Pinpoint the cell where the given text exists, returning its (X, Y) midpoint coordinate. 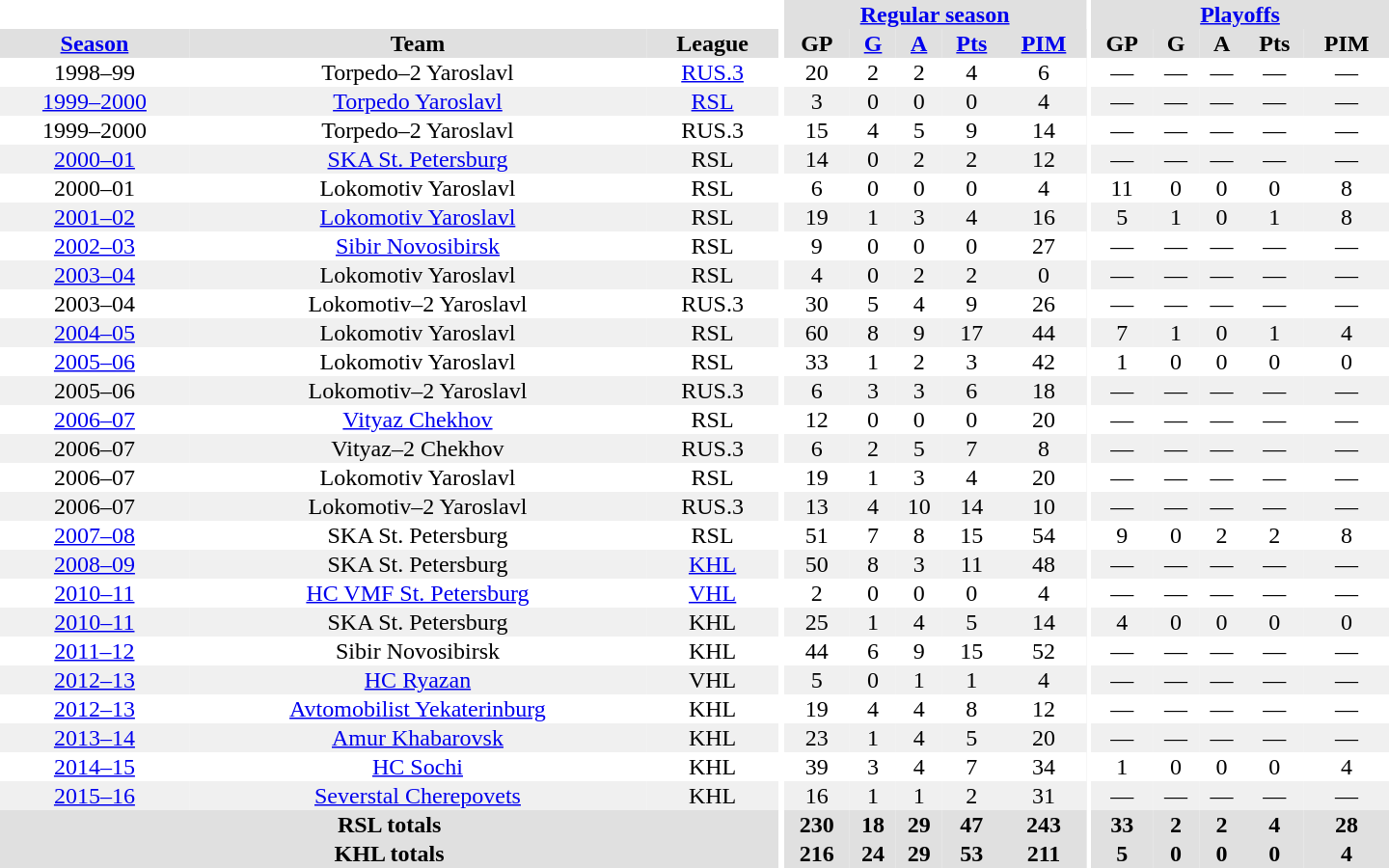
13 (816, 506)
31 (1044, 796)
28 (1347, 825)
2008–09 (95, 564)
2013–14 (95, 738)
Torpedo Yaroslavl (418, 101)
26 (1044, 304)
2014–15 (95, 767)
25 (816, 622)
2001–02 (95, 217)
34 (1044, 767)
39 (816, 767)
50 (816, 564)
216 (816, 854)
Vityaz–2 Chekhov (418, 448)
2007–08 (95, 535)
Severstal Cherepovets (418, 796)
RSL totals (390, 825)
30 (816, 304)
HC Ryazan (418, 680)
2015–16 (95, 796)
1998–99 (95, 72)
47 (971, 825)
League (712, 43)
Playoffs (1240, 14)
23 (816, 738)
17 (971, 333)
Regular season (934, 14)
2011–12 (95, 651)
2002–03 (95, 246)
27 (1044, 246)
60 (816, 333)
HC VMF St. Petersburg (418, 593)
HC Sochi (418, 767)
Season (95, 43)
Amur Khabarovsk (418, 738)
230 (816, 825)
54 (1044, 535)
51 (816, 535)
53 (971, 854)
52 (1044, 651)
Vityaz Chekhov (418, 420)
243 (1044, 825)
2004–05 (95, 333)
Avtomobilist Yekaterinburg (418, 709)
KHL totals (390, 854)
48 (1044, 564)
211 (1044, 854)
24 (873, 854)
42 (1044, 362)
Team (418, 43)
